Determine the (X, Y) coordinate at the center of the cell enclosing the given text.  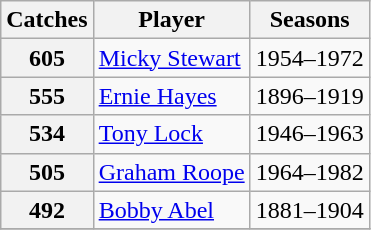
505 (47, 172)
Tony Lock (172, 134)
Micky Stewart (172, 58)
555 (47, 96)
Graham Roope (172, 172)
605 (47, 58)
Ernie Hayes (172, 96)
534 (47, 134)
Bobby Abel (172, 210)
1964–1982 (310, 172)
492 (47, 210)
Seasons (310, 20)
Player (172, 20)
1896–1919 (310, 96)
Catches (47, 20)
1881–1904 (310, 210)
1946–1963 (310, 134)
1954–1972 (310, 58)
